Search for the cell housing the specified text and yield its [x, y] center coordinate. 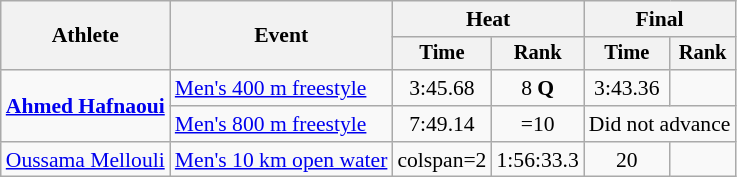
7:49.14 [442, 124]
Athlete [86, 36]
8 Q [537, 88]
Men's 800 m freestyle [282, 124]
Final [660, 19]
Event [282, 36]
3:43.36 [627, 88]
Did not advance [660, 124]
Ahmed Hafnaoui [86, 106]
Men's 400 m freestyle [282, 88]
3:45.68 [442, 88]
Heat [488, 19]
=10 [537, 124]
